Identify which cell holds the provided text, then report its (x, y) central coordinate. 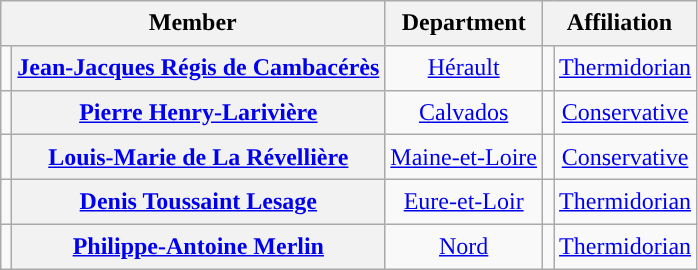
Jean-Jacques Régis de Cambacérès (198, 68)
Pierre Henry-Larivière (198, 112)
Maine-et-Loire (464, 158)
Hérault (464, 68)
Eure-et-Loir (464, 202)
Denis Toussaint Lesage (198, 202)
Nord (464, 246)
Department (464, 24)
Louis-Marie de La Révellière (198, 158)
Philippe-Antoine Merlin (198, 246)
Member (193, 24)
Affiliation (619, 24)
Calvados (464, 112)
